Detect which cell encompasses the target text, then output its [x, y] center coordinate. 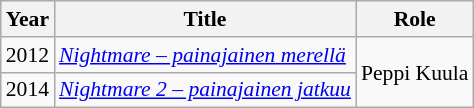
Nightmare – painajainen merellä [205, 55]
Nightmare 2 – painajainen jatkuu [205, 90]
Role [414, 19]
Peppi Kuula [414, 72]
2012 [28, 55]
Year [28, 19]
2014 [28, 90]
Title [205, 19]
